Identify which cell holds the provided text, then report its (X, Y) central coordinate. 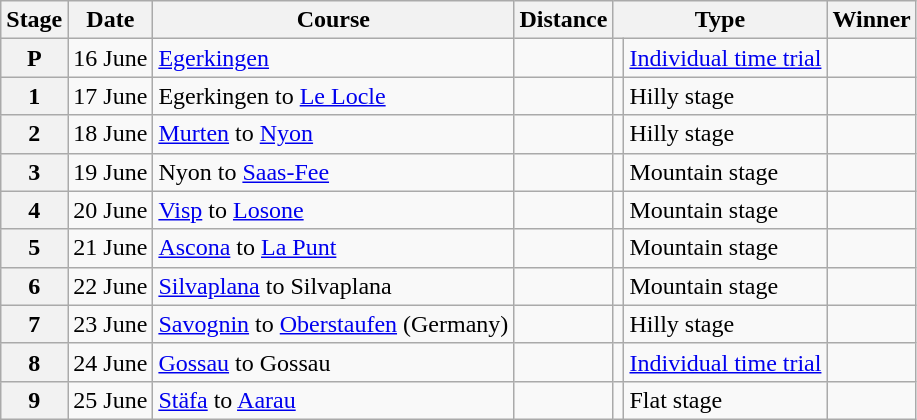
17 June (110, 96)
22 June (110, 286)
19 June (110, 172)
23 June (110, 324)
Ascona to La Punt (334, 248)
9 (34, 400)
Egerkingen to Le Locle (334, 96)
6 (34, 286)
4 (34, 210)
Murten to Nyon (334, 134)
25 June (110, 400)
18 June (110, 134)
5 (34, 248)
8 (34, 362)
Winner (872, 20)
Gossau to Gossau (334, 362)
Nyon to Saas-Fee (334, 172)
Distance (564, 20)
Type (720, 20)
P (34, 58)
Silvaplana to Silvaplana (334, 286)
3 (34, 172)
Egerkingen (334, 58)
24 June (110, 362)
Visp to Losone (334, 210)
Course (334, 20)
21 June (110, 248)
7 (34, 324)
Stage (34, 20)
Flat stage (726, 400)
2 (34, 134)
Stäfa to Aarau (334, 400)
Savognin to Oberstaufen (Germany) (334, 324)
1 (34, 96)
20 June (110, 210)
16 June (110, 58)
Date (110, 20)
